For the text-containing cell, return its midpoint in [X, Y] coordinate format. 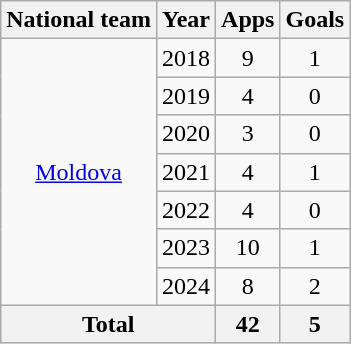
Apps [248, 20]
3 [248, 134]
2 [315, 286]
5 [315, 324]
2019 [186, 96]
10 [248, 248]
9 [248, 58]
2023 [186, 248]
2024 [186, 286]
Year [186, 20]
2018 [186, 58]
8 [248, 286]
42 [248, 324]
Moldova [79, 172]
2021 [186, 172]
National team [79, 20]
2022 [186, 210]
2020 [186, 134]
Total [108, 324]
Goals [315, 20]
